Pinpoint the cell where the given text exists, returning its [x, y] midpoint coordinate. 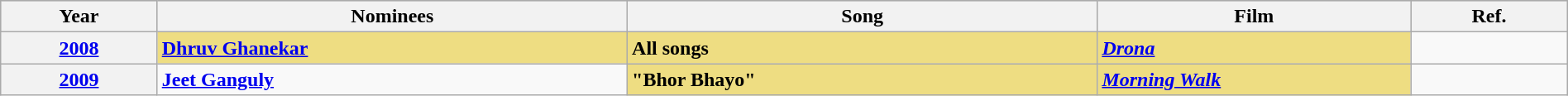
All songs [863, 48]
2009 [79, 79]
Song [863, 17]
Morning Walk [1254, 79]
Jeet Ganguly [392, 79]
Year [79, 17]
Nominees [392, 17]
Dhruv Ghanekar [392, 48]
Film [1254, 17]
2008 [79, 48]
"Bhor Bhayo" [863, 79]
Ref. [1489, 17]
Drona [1254, 48]
